Pinpoint the cell where the given text exists, returning its (X, Y) midpoint coordinate. 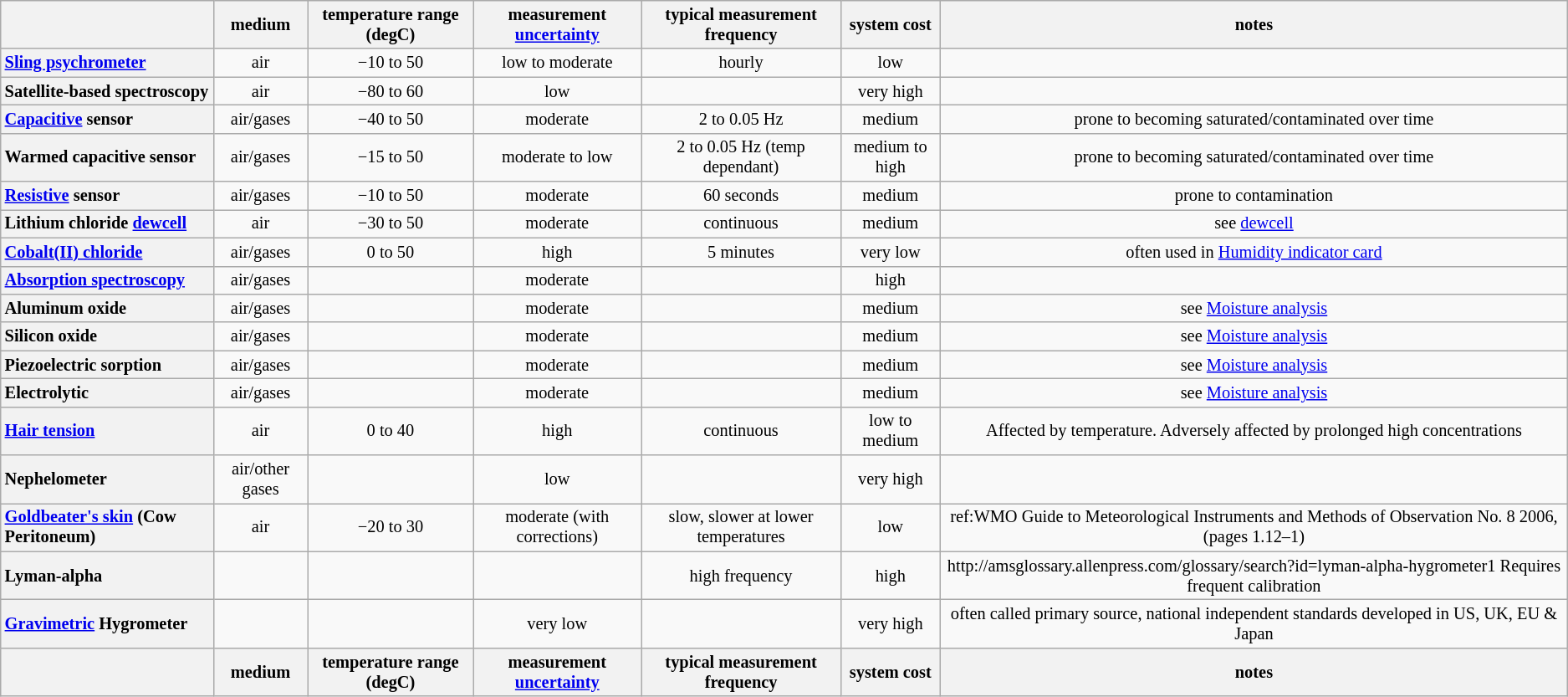
0 to 50 (391, 252)
Sling psychrometer (107, 63)
often used in Humidity indicator card (1254, 252)
0 to 40 (391, 431)
Gravimetric Hygrometer (107, 623)
air/other gases (261, 479)
−40 to 50 (391, 119)
Nephelometer (107, 479)
low to moderate (557, 63)
medium to high (891, 157)
Piezoelectric sorption (107, 365)
Hair tension (107, 431)
Satellite-based spectroscopy (107, 91)
high frequency (741, 576)
ref:WMO Guide to Meteorological Instruments and Methods of Observation No. 8 2006, (pages 1.12–1) (1254, 527)
low to medium (891, 431)
prone to contamination (1254, 196)
−20 to 30 (391, 527)
Goldbeater's skin (Cow Peritoneum) (107, 527)
Lyman-alpha (107, 576)
60 seconds (741, 196)
Silicon oxide (107, 336)
see dewcell (1254, 223)
Absorption spectroscopy (107, 280)
http://amsglossary.allenpress.com/glossary/search?id=lyman-alpha-hygrometer1 Requires frequent calibration (1254, 576)
slow, slower at lower temperatures (741, 527)
Affected by temperature. Adversely affected by prolonged high concentrations (1254, 431)
often called primary source, national independent standards developed in US, UK, EU & Japan (1254, 623)
Capacitive sensor (107, 119)
5 minutes (741, 252)
−80 to 60 (391, 91)
hourly (741, 63)
−30 to 50 (391, 223)
Warmed capacitive sensor (107, 157)
Resistive sensor (107, 196)
Cobalt(II) chloride (107, 252)
2 to 0.05 Hz (temp dependant) (741, 157)
Aluminum oxide (107, 308)
2 to 0.05 Hz (741, 119)
−15 to 50 (391, 157)
moderate (with corrections) (557, 527)
Lithium chloride dewcell (107, 223)
moderate to low (557, 157)
Electrolytic (107, 392)
